Return the [x, y] coordinate for the center point of the cell that contains the specified text.  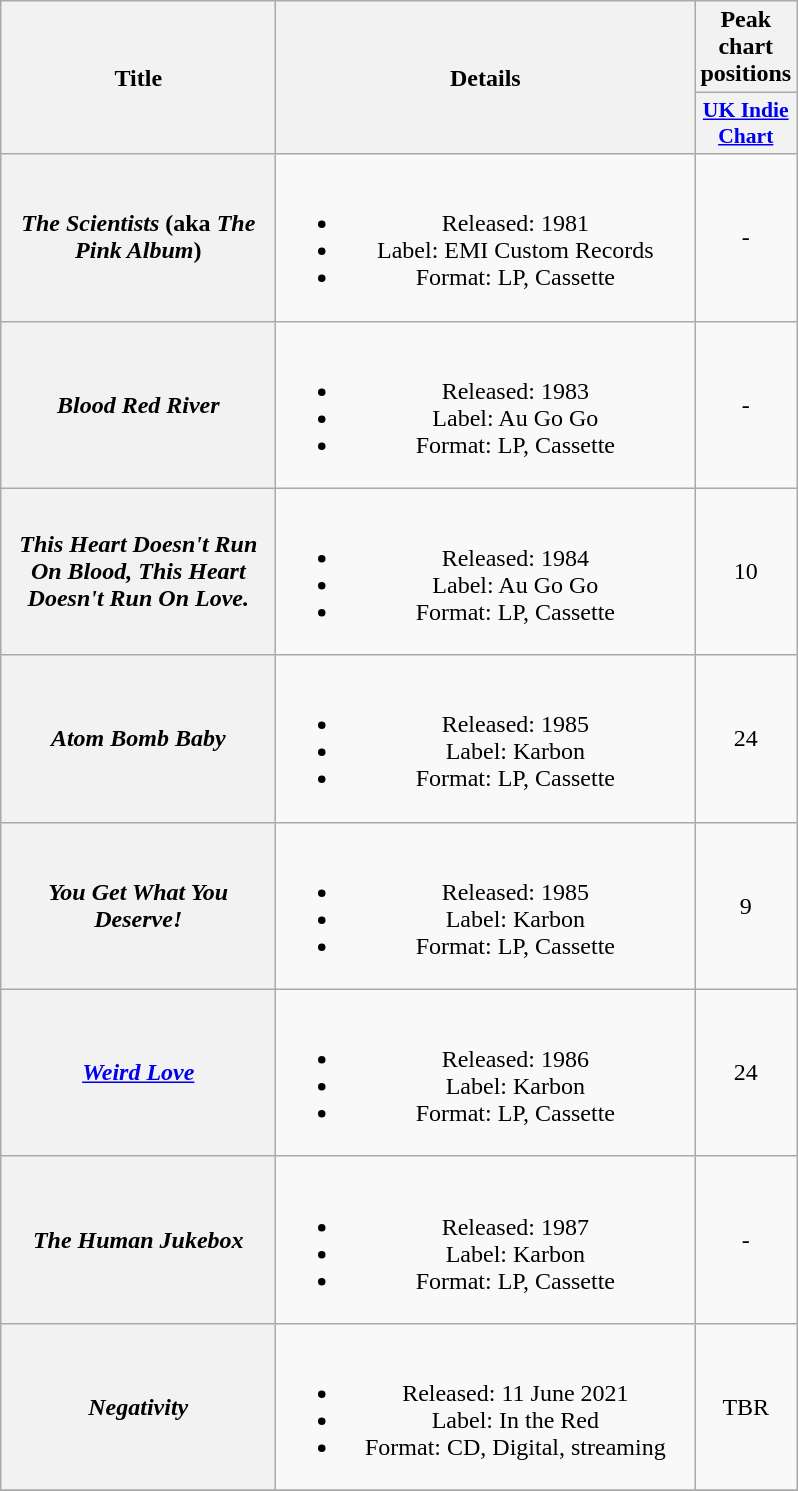
You Get What You Deserve! [138, 906]
Negativity [138, 1406]
The Scientists (aka The Pink Album) [138, 238]
Released: 1984Label: Au Go GoFormat: LP, Cassette [486, 572]
UK Indie Chart [746, 124]
Title [138, 78]
This Heart Doesn't Run On Blood, This Heart Doesn't Run On Love. [138, 572]
Released: 1983Label: Au Go GoFormat: LP, Cassette [486, 404]
Released: 11 June 2021Label: In the RedFormat: CD, Digital, streaming [486, 1406]
Details [486, 78]
Released: 1986Label: KarbonFormat: LP, Cassette [486, 1072]
Released: 1987Label: KarbonFormat: LP, Cassette [486, 1240]
Released: 1981Label: EMI Custom RecordsFormat: LP, Cassette [486, 238]
Peak chart positions [746, 47]
9 [746, 906]
TBR [746, 1406]
Weird Love [138, 1072]
The Human Jukebox [138, 1240]
Blood Red River [138, 404]
Atom Bomb Baby [138, 738]
10 [746, 572]
